Output the (X, Y) coordinate of the center of the cell containing the given text.  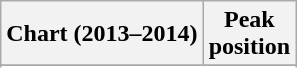
Peakposition (249, 34)
Chart (2013–2014) (102, 34)
